Provide the (x, y) coordinate of the cell's center where the given text is located.  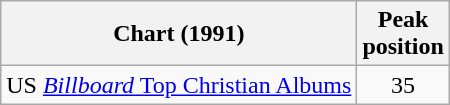
Peakposition (403, 34)
35 (403, 85)
US Billboard Top Christian Albums (179, 85)
Chart (1991) (179, 34)
